Output the (x, y) coordinate of the center of the cell containing the given text.  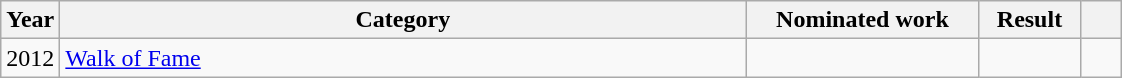
Walk of Fame (403, 58)
Category (403, 20)
2012 (30, 58)
Nominated work (862, 20)
Result (1030, 20)
Year (30, 20)
